Capture the cell that displays the provided text and extract its (x, y) central coordinate. 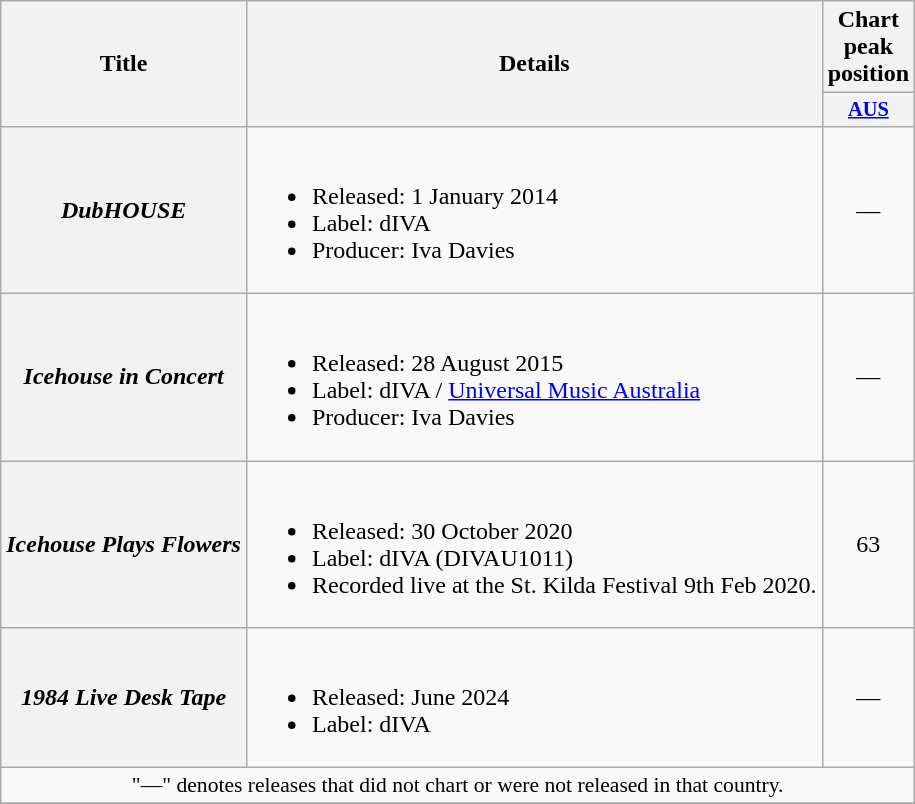
Title (124, 64)
Chartpeak position (868, 47)
AUS (868, 110)
Icehouse Plays Flowers (124, 544)
Released: 28 August 2015Label: dIVA / Universal Music AustraliaProducer: Iva Davies (534, 378)
Released: 30 October 2020Label: dIVA (DIVAU1011)Recorded live at the St. Kilda Festival 9th Feb 2020. (534, 544)
1984 Live Desk Tape (124, 698)
DubHOUSE (124, 210)
Released: June 2024Label: dIVA (534, 698)
63 (868, 544)
"—" denotes releases that did not chart or were not released in that country. (458, 786)
Released: 1 January 2014Label: dIVAProducer: Iva Davies (534, 210)
Icehouse in Concert (124, 378)
Details (534, 64)
